Provide the (X, Y) coordinate of the cell's center where the given text is located.  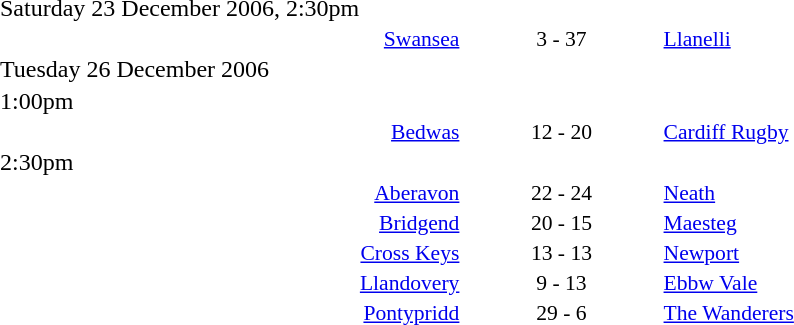
13 - 13 (561, 253)
9 - 13 (561, 283)
12 - 20 (561, 132)
3 - 37 (561, 38)
22 - 24 (561, 193)
20 - 15 (561, 223)
